Return [x, y] of the center of cell containing provided text 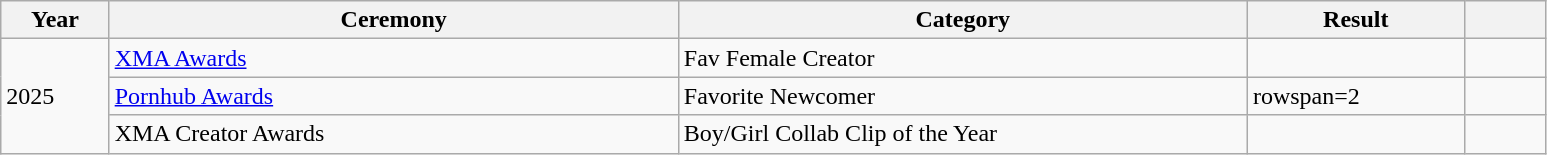
rowspan=2 [1356, 96]
Boy/Girl Collab Clip of the Year [962, 134]
Fav Female Creator [962, 58]
Category [962, 20]
Ceremony [394, 20]
Year [55, 20]
Favorite Newcomer [962, 96]
XMA Creator Awards [394, 134]
XMA Awards [394, 58]
Pornhub Awards [394, 96]
Result [1356, 20]
2025 [55, 96]
